From the cell containing the given text, extract its center point as [x, y] coordinate. 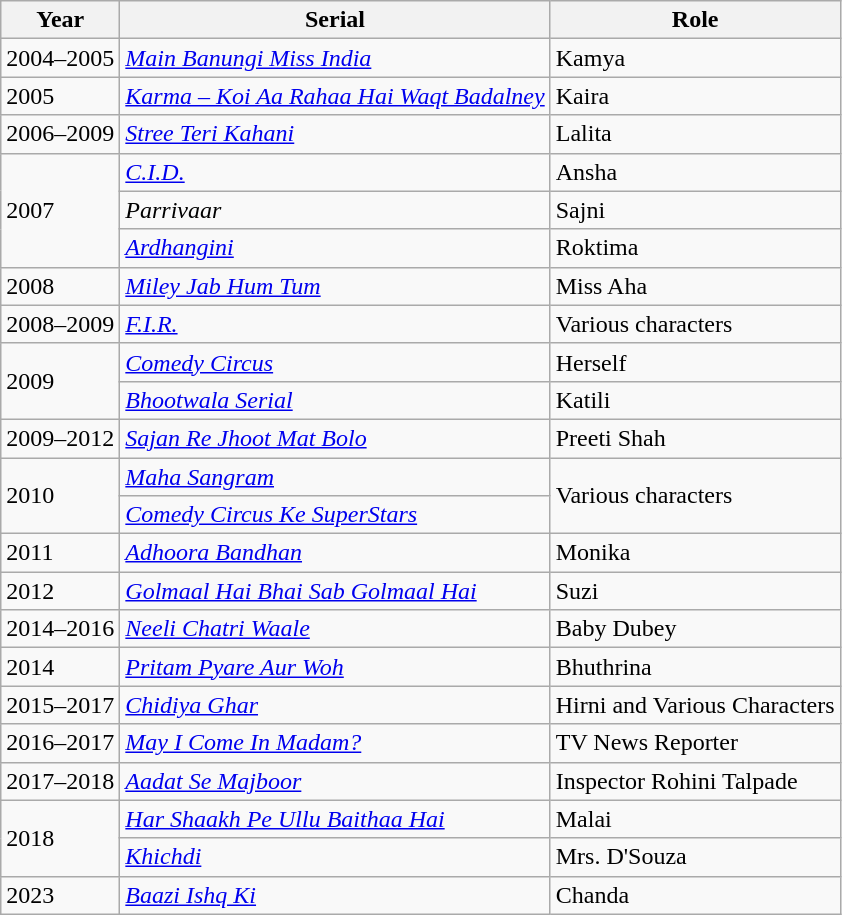
Kaira [695, 96]
May I Come In Madam? [335, 743]
Suzi [695, 591]
Miss Aha [695, 286]
2012 [60, 591]
Neeli Chatri Waale [335, 629]
Kamya [695, 58]
2008 [60, 286]
2009 [60, 381]
Miley Jab Hum Tum [335, 286]
Aadat Se Majboor [335, 781]
2010 [60, 496]
Sajan Re Jhoot Mat Bolo [335, 438]
2004–2005 [60, 58]
Maha Sangram [335, 477]
Adhoora Bandhan [335, 553]
Katili [695, 400]
Stree Teri Kahani [335, 134]
Monika [695, 553]
2016–2017 [60, 743]
2007 [60, 210]
Ansha [695, 172]
2015–2017 [60, 705]
Chidiya Ghar [335, 705]
Main Banungi Miss India [335, 58]
2014–2016 [60, 629]
2017–2018 [60, 781]
Serial [335, 20]
Parrivaar [335, 210]
TV News Reporter [695, 743]
Chanda [695, 895]
2009–2012 [60, 438]
Role [695, 20]
Herself [695, 362]
Pritam Pyare Aur Woh [335, 667]
Har Shaakh Pe Ullu Baithaa Hai [335, 819]
Karma – Koi Aa Rahaa Hai Waqt Badalney [335, 96]
Bhootwala Serial [335, 400]
Hirni and Various Characters [695, 705]
Comedy Circus [335, 362]
Golmaal Hai Bhai Sab Golmaal Hai [335, 591]
Mrs. D'Souza [695, 857]
Lalita [695, 134]
Roktima [695, 248]
Sajni [695, 210]
Malai [695, 819]
F.I.R. [335, 324]
Preeti Shah [695, 438]
Khichdi [335, 857]
Inspector Rohini Talpade [695, 781]
2023 [60, 895]
Baby Dubey [695, 629]
Bhuthrina [695, 667]
2005 [60, 96]
Baazi Ishq Ki [335, 895]
Year [60, 20]
C.I.D. [335, 172]
2008–2009 [60, 324]
2006–2009 [60, 134]
2011 [60, 553]
2014 [60, 667]
Ardhangini [335, 248]
Comedy Circus Ke SuperStars [335, 515]
2018 [60, 838]
